Detect which cell encompasses the target text, then output its (X, Y) center coordinate. 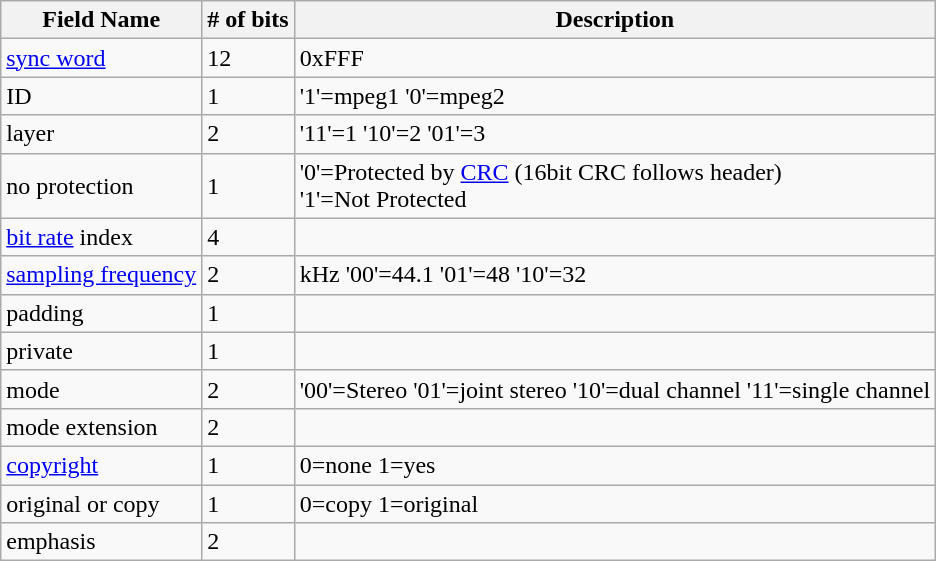
private (102, 351)
no protection (102, 186)
sampling frequency (102, 275)
sync word (102, 58)
12 (248, 58)
copyright (102, 465)
# of bits (248, 20)
0=none 1=yes (614, 465)
kHz '00'=44.1 '01'=48 '10'=32 (614, 275)
4 (248, 237)
'0'=Protected by CRC (16bit CRC follows header)'1'=Not Protected (614, 186)
Field Name (102, 20)
layer (102, 134)
bit rate index (102, 237)
Description (614, 20)
'11'=1 '10'=2 '01'=3 (614, 134)
ID (102, 96)
emphasis (102, 542)
0xFFF (614, 58)
padding (102, 313)
'00'=Stereo '01'=joint stereo '10'=dual channel '11'=single channel (614, 389)
mode extension (102, 427)
0=copy 1=original (614, 503)
mode (102, 389)
original or copy (102, 503)
'1'=mpeg1 '0'=mpeg2 (614, 96)
